Search for the cell housing the specified text and yield its [x, y] center coordinate. 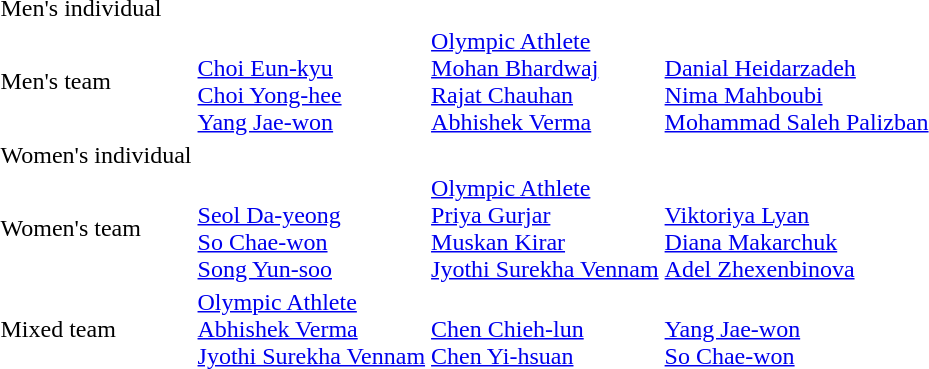
Olympic AthleteMohan BhardwajRajat ChauhanAbhishek Verma [546, 82]
Seol Da-yeongSo Chae-wonSong Yun-soo [312, 228]
Choi Eun-kyuChoi Yong-heeYang Jae-won [312, 82]
Olympic AthletePriya GurjarMuskan KirarJyothi Surekha Vennam [546, 228]
